Return the (x, y) coordinate for the center point of the cell that contains the specified text.  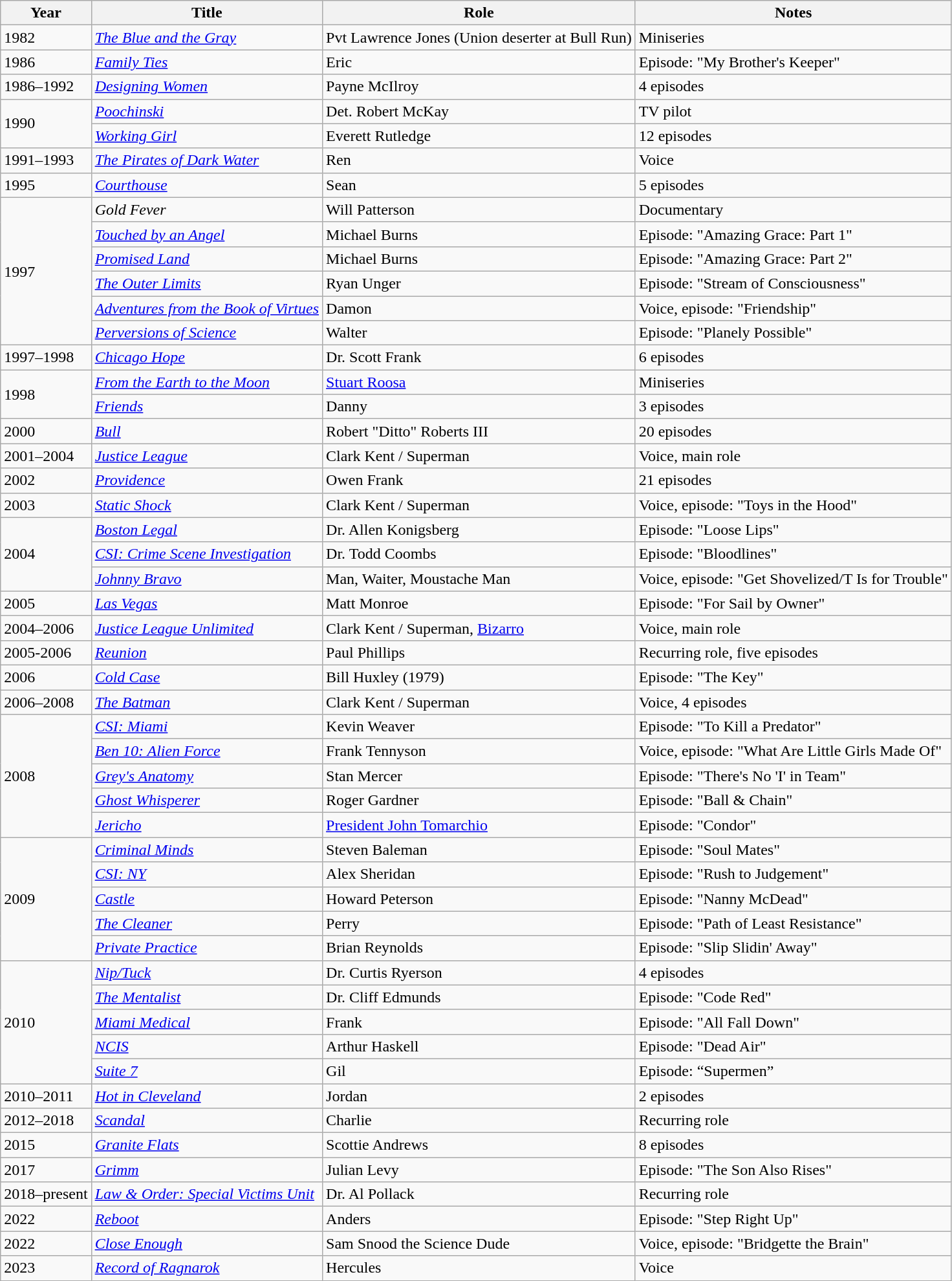
Ryan Unger (479, 283)
Voice, episode: "Toys in the Hood" (793, 505)
Episode: "There's No 'I' in Team" (793, 776)
Episode: "Loose Lips" (793, 530)
Episode: "Dead Air" (793, 1046)
Gil (479, 1071)
Pvt Lawrence Jones (Union deserter at Bull Run) (479, 38)
20 episodes (793, 431)
5 episodes (793, 185)
Private Practice (207, 948)
Voice, episode: "What Are Little Girls Made Of" (793, 751)
Scandal (207, 1121)
2018–present (46, 1194)
Episode: "Ball & Chain" (793, 801)
Suite 7 (207, 1071)
Miami Medical (207, 1022)
2006–2008 (46, 702)
Documentary (793, 210)
Friends (207, 407)
Dr. Al Pollack (479, 1194)
12 episodes (793, 136)
Howard Peterson (479, 899)
Danny (479, 407)
Jordan (479, 1096)
Episode: "Condor" (793, 825)
Justice League Unlimited (207, 628)
Perversions of Science (207, 333)
1990 (46, 124)
Designing Women (207, 87)
Ben 10: Alien Force (207, 751)
2004 (46, 554)
Eric (479, 62)
2005 (46, 603)
2000 (46, 431)
2009 (46, 899)
1986 (46, 62)
From the Earth to the Moon (207, 382)
Bill Huxley (1979) (479, 677)
Episode: "My Brother's Keeper" (793, 62)
Gold Fever (207, 210)
Grey's Anatomy (207, 776)
Perry (479, 923)
Matt Monroe (479, 603)
Episode: "Amazing Grace: Part 1" (793, 234)
Granite Flats (207, 1145)
Courthouse (207, 185)
Episode: "Code Red" (793, 997)
Episode: "Rush to Judgement" (793, 874)
Episode: "Nanny McDead" (793, 899)
NCIS (207, 1046)
1995 (46, 185)
The Mentalist (207, 997)
2010–2011 (46, 1096)
Sam Snood the Science Dude (479, 1243)
Static Shock (207, 505)
21 episodes (793, 480)
President John Tomarchio (479, 825)
Grimm (207, 1170)
Robert "Ditto" Roberts III (479, 431)
CSI: NY (207, 874)
Poochinski (207, 111)
The Batman (207, 702)
Bull (207, 431)
Scottie Andrews (479, 1145)
Clark Kent / Superman, Bizarro (479, 628)
Family Ties (207, 62)
Walter (479, 333)
Dr. Allen Konigsberg (479, 530)
2006 (46, 677)
Law & Order: Special Victims Unit (207, 1194)
Episode: "To Kill a Predator" (793, 727)
Frank (479, 1022)
2002 (46, 480)
The Outer Limits (207, 283)
Providence (207, 480)
1997–1998 (46, 358)
The Pirates of Dark Water (207, 160)
Jericho (207, 825)
The Cleaner (207, 923)
Frank Tennyson (479, 751)
Role (479, 13)
2004–2006 (46, 628)
8 episodes (793, 1145)
Episode: "The Key" (793, 677)
Record of Ragnarok (207, 1268)
2017 (46, 1170)
Castle (207, 899)
Working Girl (207, 136)
2008 (46, 776)
Stuart Roosa (479, 382)
Alex Sheridan (479, 874)
Brian Reynolds (479, 948)
Title (207, 13)
Anders (479, 1219)
Paul Phillips (479, 652)
Dr. Todd Coombs (479, 554)
Arthur Haskell (479, 1046)
Las Vegas (207, 603)
Close Enough (207, 1243)
2003 (46, 505)
2023 (46, 1268)
Episode: "Path of Least Resistance" (793, 923)
CSI: Miami (207, 727)
Boston Legal (207, 530)
2005-2006 (46, 652)
2015 (46, 1145)
1997 (46, 271)
Voice, episode: "Get Shovelized/T Is for Trouble" (793, 579)
Voice, episode: "Friendship" (793, 308)
Dr. Scott Frank (479, 358)
Episode: "Step Right Up" (793, 1219)
Episode: "Slip Slidin' Away" (793, 948)
2001–2004 (46, 456)
3 episodes (793, 407)
Johnny Bravo (207, 579)
Will Patterson (479, 210)
Roger Gardner (479, 801)
Hercules (479, 1268)
Kevin Weaver (479, 727)
Man, Waiter, Moustache Man (479, 579)
CSI: Crime Scene Investigation (207, 554)
6 episodes (793, 358)
Voice, 4 episodes (793, 702)
Episode: “Supermen” (793, 1071)
2 episodes (793, 1096)
1991–1993 (46, 160)
Dr. Curtis Ryerson (479, 973)
Owen Frank (479, 480)
Episode: "Soul Mates" (793, 850)
Criminal Minds (207, 850)
Episode: "Bloodlines" (793, 554)
Chicago Hope (207, 358)
Promised Land (207, 259)
Det. Robert McKay (479, 111)
Year (46, 13)
Reboot (207, 1219)
Episode: "Planely Possible" (793, 333)
Ren (479, 160)
Notes (793, 13)
Touched by an Angel (207, 234)
Cold Case (207, 677)
1998 (46, 394)
Ghost Whisperer (207, 801)
1982 (46, 38)
Damon (479, 308)
Hot in Cleveland (207, 1096)
Episode: "The Son Also Rises" (793, 1170)
Recurring role, five episodes (793, 652)
Episode: "All Fall Down" (793, 1022)
The Blue and the Gray (207, 38)
Charlie (479, 1121)
Everett Rutledge (479, 136)
Episode: "Amazing Grace: Part 2" (793, 259)
Reunion (207, 652)
Payne McIlroy (479, 87)
Adventures from the Book of Virtues (207, 308)
2012–2018 (46, 1121)
Stan Mercer (479, 776)
Julian Levy (479, 1170)
Voice, episode: "Bridgette the Brain" (793, 1243)
Episode: "Stream of Consciousness" (793, 283)
Steven Baleman (479, 850)
TV pilot (793, 111)
Episode: "For Sail by Owner" (793, 603)
Justice League (207, 456)
2010 (46, 1022)
Sean (479, 185)
1986–1992 (46, 87)
Nip/Tuck (207, 973)
Dr. Cliff Edmunds (479, 997)
